Pinpoint the cell where the given text exists, returning its (X, Y) midpoint coordinate. 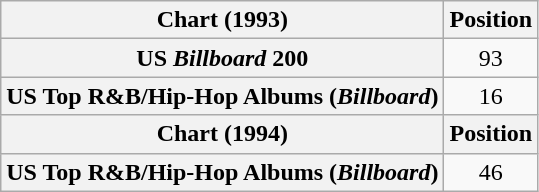
16 (491, 96)
Chart (1993) (222, 20)
93 (491, 58)
46 (491, 172)
US Billboard 200 (222, 58)
Chart (1994) (222, 134)
